Return the (x, y) coordinate for the center point of the cell that contains the specified text.  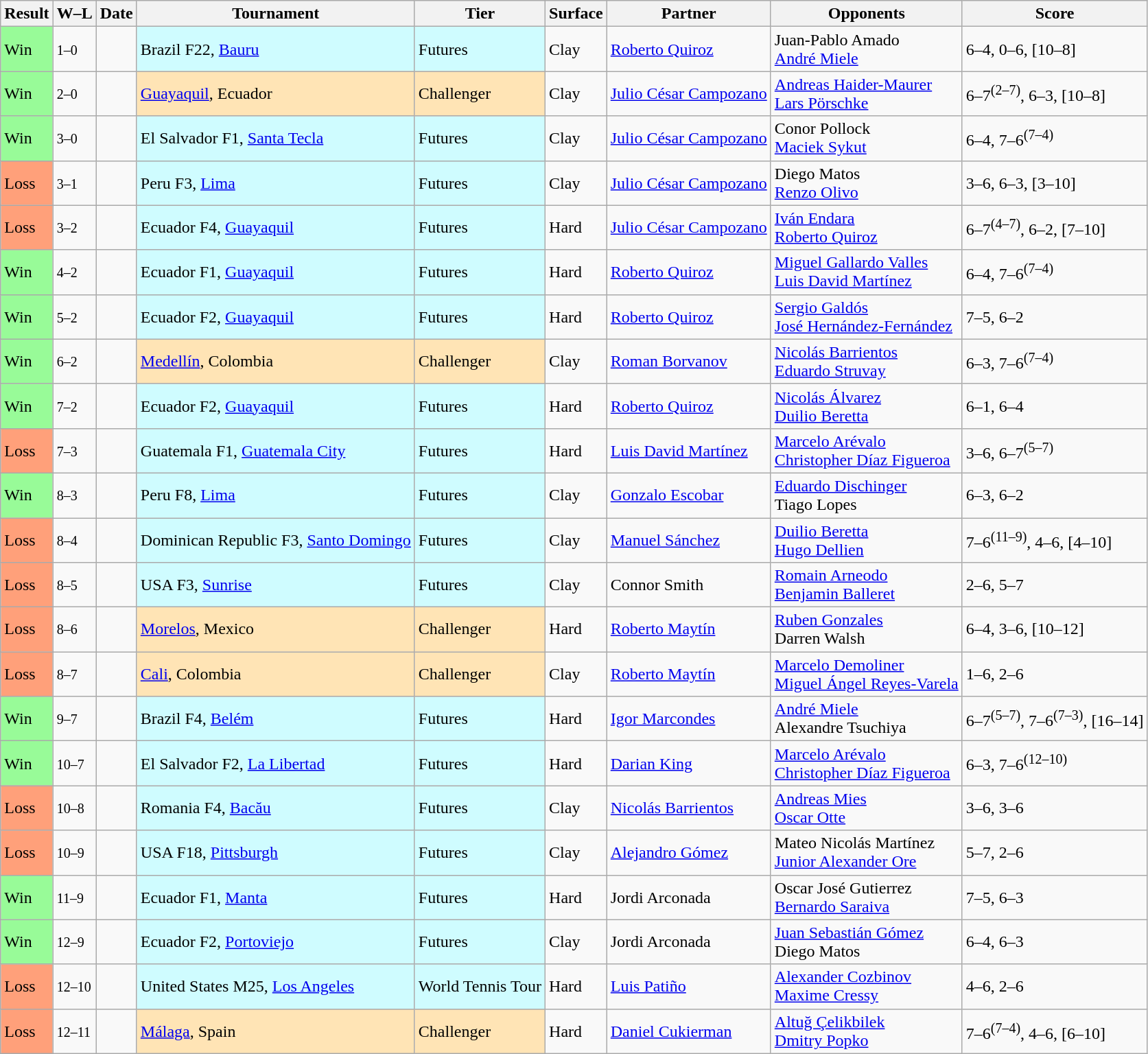
2–0 (74, 93)
Peru F8, Lima (276, 495)
3–2 (74, 228)
8–4 (74, 539)
6–4, 0–6, [10–8] (1055, 49)
World Tennis Tour (480, 987)
5–7, 2–6 (1055, 852)
9–7 (74, 719)
El Salvador F2, La Libertad (276, 763)
Sergio Galdós José Hernández-Fernández (866, 317)
3–6, 6–3, [3–10] (1055, 183)
Connor Smith (689, 585)
Mateo Nicolás Martínez Junior Alexander Ore (866, 852)
8–3 (74, 495)
Date (117, 14)
1–6, 2–6 (1055, 674)
7–6(11–9), 4–6, [4–10] (1055, 539)
Romania F4, Bacău (276, 808)
Opponents (866, 14)
Roman Borvanov (689, 361)
Morelos, Mexico (276, 630)
8–5 (74, 585)
Alejandro Gómez (689, 852)
7–6(7–4), 4–6, [6–10] (1055, 1031)
6–4, 3–6, [10–12] (1055, 630)
United States M25, Los Angeles (276, 987)
Cali, Colombia (276, 674)
El Salvador F1, Santa Tecla (276, 139)
Luis David Martínez (689, 450)
3–1 (74, 183)
12–10 (74, 987)
8–6 (74, 630)
7–5, 6–3 (1055, 898)
Score (1055, 14)
7–3 (74, 450)
Brazil F22, Bauru (276, 49)
Nicolás Álvarez Duilio Beretta (866, 406)
Diego Matos Renzo Olivo (866, 183)
Brazil F4, Belém (276, 719)
12–11 (74, 1031)
6–2 (74, 361)
Darian King (689, 763)
6–1, 6–4 (1055, 406)
7–5, 6–2 (1055, 317)
Alexander Cozbinov Maxime Cressy (866, 987)
4–6, 2–6 (1055, 987)
10–7 (74, 763)
7–2 (74, 406)
Romain Arneodo Benjamin Balleret (866, 585)
Conor Pollock Maciek Sykut (866, 139)
Marcelo Demoliner Miguel Ángel Reyes-Varela (866, 674)
Daniel Cukierman (689, 1031)
6–7(5–7), 7–6(7–3), [16–14] (1055, 719)
USA F3, Sunrise (276, 585)
6–3, 7–6(12–10) (1055, 763)
Luis Patiño (689, 987)
1–0 (74, 49)
Duilio Beretta Hugo Dellien (866, 539)
Juan-Pablo Amado André Miele (866, 49)
Medellín, Colombia (276, 361)
Manuel Sánchez (689, 539)
Ecuador F1, Guayaquil (276, 272)
3–6, 3–6 (1055, 808)
Andreas Mies Oscar Otte (866, 808)
3–6, 6–7(5–7) (1055, 450)
11–9 (74, 898)
Juan Sebastián Gómez Diego Matos (866, 941)
6–7(4–7), 6–2, [7–10] (1055, 228)
8–7 (74, 674)
Andreas Haider-Maurer Lars Pörschke (866, 93)
Gonzalo Escobar (689, 495)
4–2 (74, 272)
Igor Marcondes (689, 719)
6–3, 6–2 (1055, 495)
5–2 (74, 317)
Ecuador F2, Portoviejo (276, 941)
Surface (576, 14)
6–3, 7–6(7–4) (1055, 361)
6–7(2–7), 6–3, [10–8] (1055, 93)
12–9 (74, 941)
Guatemala F1, Guatemala City (276, 450)
Ecuador F4, Guayaquil (276, 228)
Result (27, 14)
Oscar José Gutierrez Bernardo Saraiva (866, 898)
Dominican Republic F3, Santo Domingo (276, 539)
Partner (689, 14)
Altuğ Çelikbilek Dmitry Popko (866, 1031)
Nicolás Barrientos Eduardo Struvay (866, 361)
Iván Endara Roberto Quiroz (866, 228)
W–L (74, 14)
3–0 (74, 139)
Tier (480, 14)
10–9 (74, 852)
Nicolás Barrientos (689, 808)
Miguel Gallardo Valles Luis David Martínez (866, 272)
USA F18, Pittsburgh (276, 852)
André Miele Alexandre Tsuchiya (866, 719)
2–6, 5–7 (1055, 585)
Peru F3, Lima (276, 183)
10–8 (74, 808)
Málaga, Spain (276, 1031)
Eduardo Dischinger Tiago Lopes (866, 495)
6–4, 6–3 (1055, 941)
Tournament (276, 14)
Ecuador F1, Manta (276, 898)
Guayaquil, Ecuador (276, 93)
Ruben Gonzales Darren Walsh (866, 630)
